Search for the cell housing the specified text and yield its [X, Y] center coordinate. 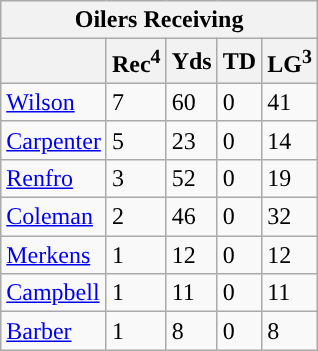
5 [136, 140]
Yds [192, 62]
Barber [54, 331]
LG3 [290, 62]
Wilson [54, 102]
Renfro [54, 178]
23 [192, 140]
2 [136, 217]
60 [192, 102]
52 [192, 178]
Merkens [54, 255]
7 [136, 102]
19 [290, 178]
Coleman [54, 217]
Carpenter [54, 140]
46 [192, 217]
14 [290, 140]
3 [136, 178]
Rec4 [136, 62]
41 [290, 102]
TD [239, 62]
32 [290, 217]
Oilers Receiving [160, 20]
Campbell [54, 293]
